From the cell containing the given text, extract its center point as (X, Y) coordinate. 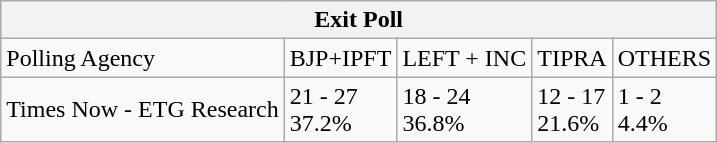
1 - 24.4% (664, 110)
Exit Poll (359, 20)
21 - 2737.2% (340, 110)
BJP+IPFT (340, 58)
TIPRA (572, 58)
18 - 2436.8% (464, 110)
Times Now - ETG Research (142, 110)
Polling Agency (142, 58)
12 - 1721.6% (572, 110)
LEFT + INC (464, 58)
OTHERS (664, 58)
